Provide the [X, Y] coordinate of the cell's center where the given text is located.  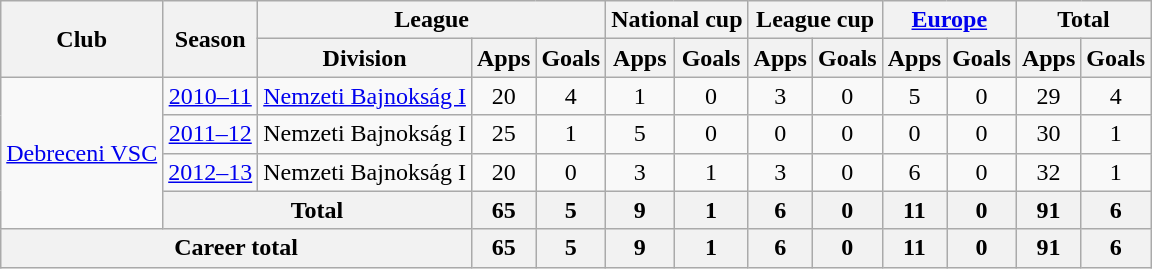
30 [1048, 134]
League [432, 20]
Career total [236, 248]
2012–13 [210, 172]
League cup [815, 20]
29 [1048, 96]
32 [1048, 172]
Season [210, 39]
2011–12 [210, 134]
Division [365, 58]
Debreceni VSC [82, 153]
2010–11 [210, 96]
25 [503, 134]
Club [82, 39]
National cup [677, 20]
Europe [949, 20]
